Provide the [x, y] coordinate of the cell's center where the given text is located.  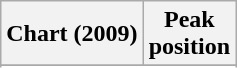
Peakposition [189, 34]
Chart (2009) [72, 34]
